Detect which cell encompasses the target text, then output its (x, y) center coordinate. 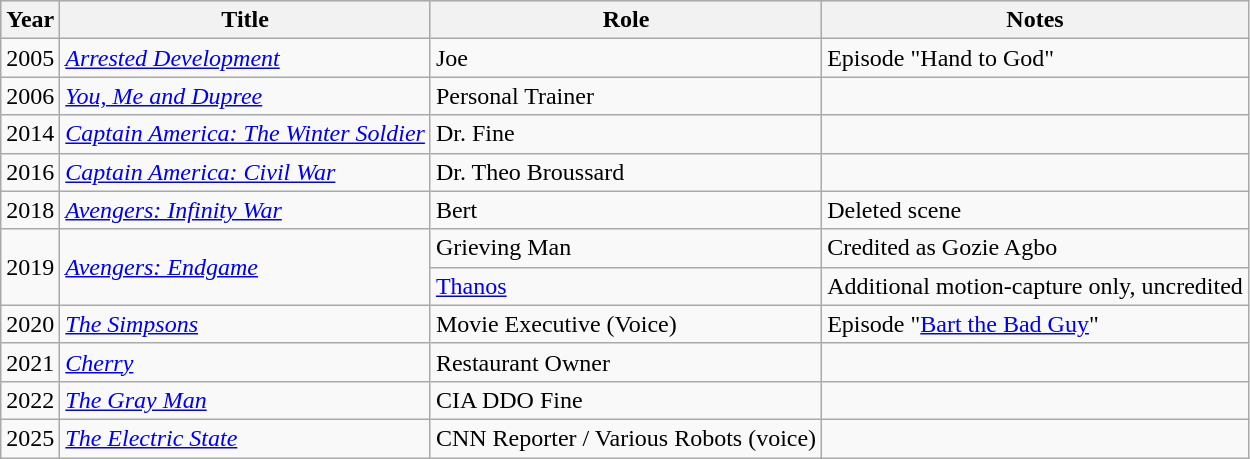
Captain America: Civil War (246, 172)
Episode "Hand to God" (1036, 58)
You, Me and Dupree (246, 96)
The Gray Man (246, 400)
Avengers: Infinity War (246, 210)
2006 (30, 96)
2025 (30, 438)
Joe (626, 58)
Deleted scene (1036, 210)
The Simpsons (246, 324)
Avengers: Endgame (246, 267)
CNN Reporter / Various Robots (voice) (626, 438)
Grieving Man (626, 248)
2022 (30, 400)
Bert (626, 210)
Dr. Theo Broussard (626, 172)
Year (30, 20)
CIA DDO Fine (626, 400)
Additional motion-capture only, uncredited (1036, 286)
Captain America: The Winter Soldier (246, 134)
Cherry (246, 362)
Notes (1036, 20)
Restaurant Owner (626, 362)
2020 (30, 324)
Title (246, 20)
2019 (30, 267)
Arrested Development (246, 58)
2014 (30, 134)
Dr. Fine (626, 134)
Episode "Bart the Bad Guy" (1036, 324)
Credited as Gozie Agbo (1036, 248)
2018 (30, 210)
Thanos (626, 286)
2016 (30, 172)
The Electric State (246, 438)
2005 (30, 58)
Role (626, 20)
Movie Executive (Voice) (626, 324)
2021 (30, 362)
Personal Trainer (626, 96)
